Find where the given text appears and provide that cell's center as (X, Y) coordinate. 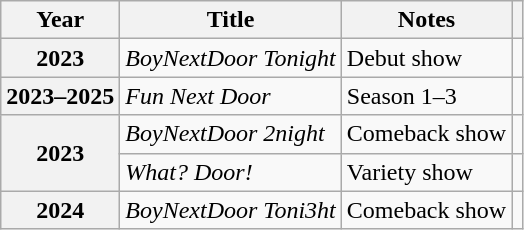
BoyNextDoor 2night (231, 134)
Fun Next Door (231, 96)
BoyNextDoor Toni3ht (231, 210)
Debut show (426, 58)
2023–2025 (60, 96)
2024 (60, 210)
Variety show (426, 172)
BoyNextDoor Tonight (231, 58)
Season 1–3 (426, 96)
Notes (426, 20)
Title (231, 20)
Year (60, 20)
What? Door! (231, 172)
